Locate the cell with the specified text and output its [X, Y] center coordinate. 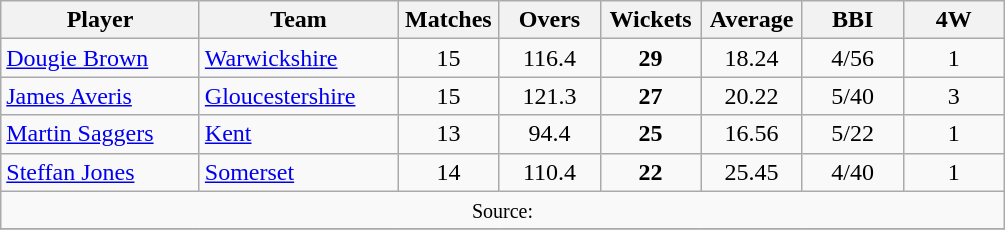
5/40 [852, 96]
BBI [852, 20]
110.4 [550, 172]
116.4 [550, 58]
121.3 [550, 96]
Gloucestershire [298, 96]
5/22 [852, 134]
Warwickshire [298, 58]
Team [298, 20]
20.22 [752, 96]
27 [650, 96]
25.45 [752, 172]
Overs [550, 20]
25 [650, 134]
94.4 [550, 134]
29 [650, 58]
4W [954, 20]
18.24 [752, 58]
Dougie Brown [100, 58]
Kent [298, 134]
4/56 [852, 58]
Source: [503, 210]
Matches [448, 20]
22 [650, 172]
Player [100, 20]
16.56 [752, 134]
13 [448, 134]
3 [954, 96]
Steffan Jones [100, 172]
14 [448, 172]
Martin Saggers [100, 134]
Wickets [650, 20]
4/40 [852, 172]
James Averis [100, 96]
Average [752, 20]
Somerset [298, 172]
